Provide the (x, y) coordinate of the cell's center where the given text is located.  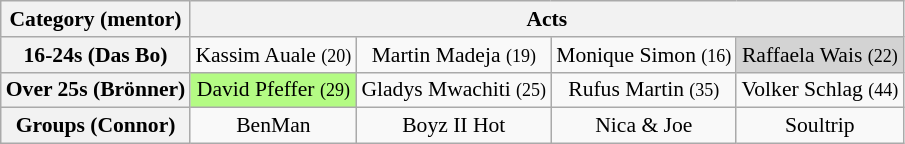
Martin Madeja (19) (454, 55)
Gladys Mwachiti (25) (454, 90)
Volker Schlag (44) (820, 90)
16-24s (Das Bo) (96, 55)
Monique Simon (16) (644, 55)
Acts (546, 19)
Rufus Martin (35) (644, 90)
David Pfeffer (29) (273, 90)
Over 25s (Brönner) (96, 90)
Raffaela Wais (22) (820, 55)
Nica & Joe (644, 126)
Boyz II Hot (454, 126)
Kassim Auale (20) (273, 55)
Category (mentor) (96, 19)
Groups (Connor) (96, 126)
Soultrip (820, 126)
BenMan (273, 126)
